Locate the cell with the specified text and output its (X, Y) center coordinate. 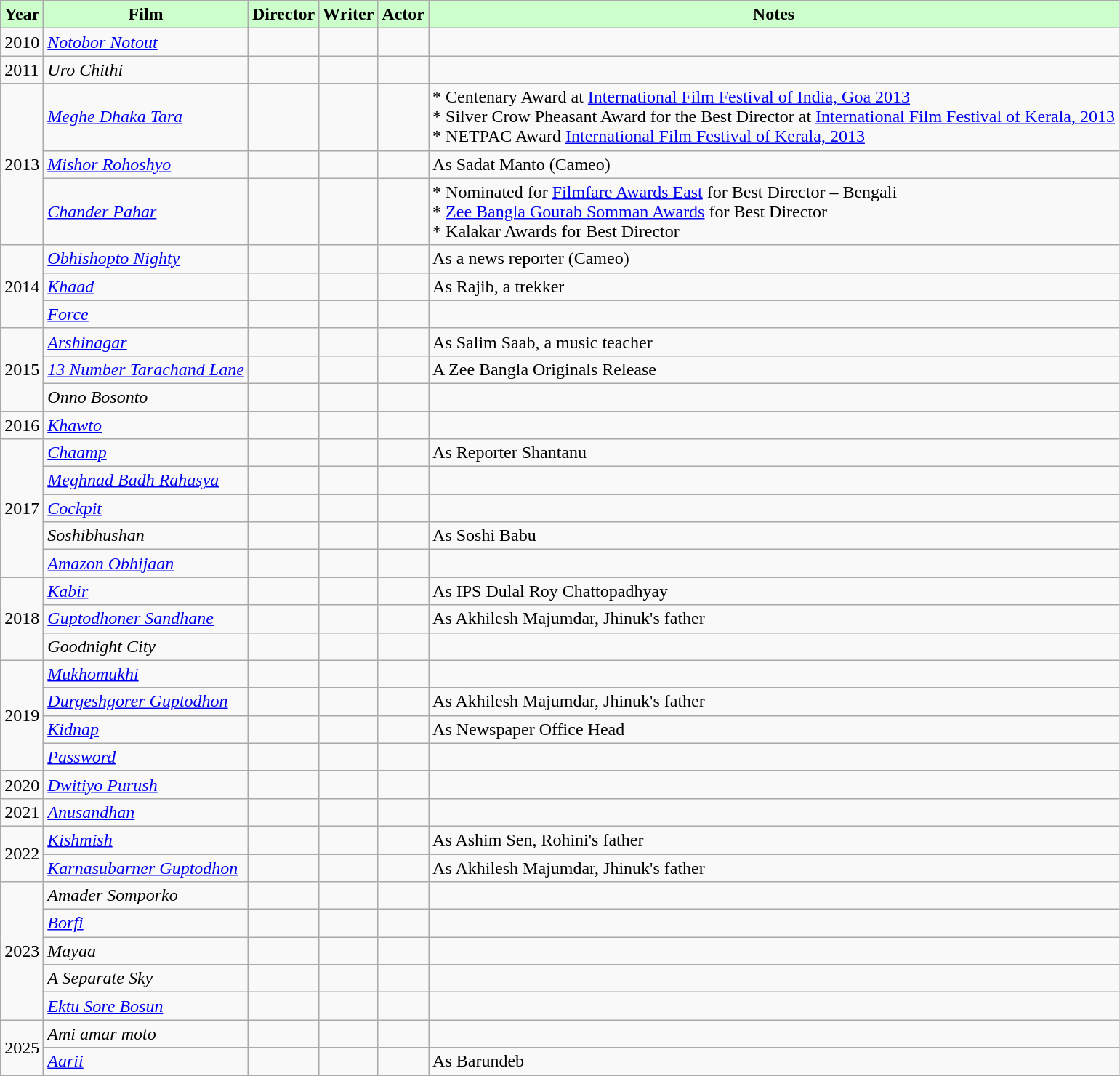
Onno Bosonto (146, 397)
Year (22, 15)
Khawto (146, 425)
2021 (22, 812)
As Soshi Babu (774, 536)
Film (146, 15)
As Salim Saab, a music teacher (774, 342)
2023 (22, 951)
Amader Somporko (146, 896)
Goodnight City (146, 646)
Chander Pahar (146, 212)
A Zee Bangla Originals Release (774, 369)
Khaad (146, 286)
2016 (22, 425)
Force (146, 314)
2022 (22, 854)
2018 (22, 619)
As a news reporter (Cameo) (774, 259)
Aarii (146, 1061)
Amazon Obhijaan (146, 563)
As Ashim Sen, Rohini's father (774, 840)
As Barundeb (774, 1061)
Notobor Notout (146, 42)
2015 (22, 369)
Notes (774, 15)
2014 (22, 286)
As Reporter Shantanu (774, 453)
As Newspaper Office Head (774, 729)
Kishmish (146, 840)
Kabir (146, 591)
Anusandhan (146, 812)
Actor (403, 15)
2020 (22, 784)
Kidnap (146, 729)
Mishor Rohoshyo (146, 164)
Meghe Dhaka Tara (146, 117)
As Rajib, a trekker (774, 286)
Dwitiyo Purush (146, 784)
A Separate Sky (146, 979)
Soshibhushan (146, 536)
Ami amar moto (146, 1034)
Karnasubarner Guptodhon (146, 867)
2013 (22, 164)
Password (146, 757)
Durgeshgorer Guptodhon (146, 702)
Cockpit (146, 508)
2025 (22, 1048)
Mukhomukhi (146, 674)
As Sadat Manto (Cameo) (774, 164)
2010 (22, 42)
2011 (22, 70)
Guptodhoner Sandhane (146, 619)
Meghnad Badh Rahasya (146, 481)
2017 (22, 508)
13 Number Tarachand Lane (146, 369)
Mayaa (146, 951)
Ektu Sore Bosun (146, 1006)
As IPS Dulal Roy Chattopadhyay (774, 591)
Writer (349, 15)
Borfi (146, 923)
Obhishopto Nighty (146, 259)
Director (283, 15)
Arshinagar (146, 342)
Uro Chithi (146, 70)
2019 (22, 715)
Chaamp (146, 453)
